Capture the cell that displays the provided text and extract its (X, Y) central coordinate. 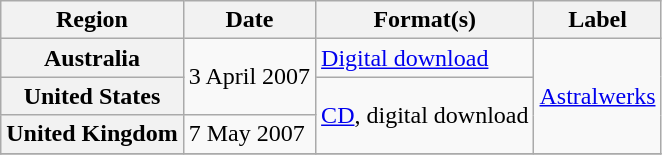
Australia (92, 58)
United States (92, 96)
Digital download (425, 58)
CD, digital download (425, 115)
United Kingdom (92, 134)
7 May 2007 (249, 134)
Region (92, 20)
3 April 2007 (249, 77)
Date (249, 20)
Label (598, 20)
Format(s) (425, 20)
Astralwerks (598, 96)
